For the text-containing cell, return its midpoint in [X, Y] coordinate format. 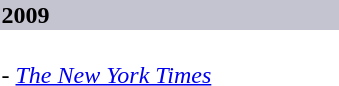
2009 [170, 15]
